Output the [x, y] coordinate of the center of the cell containing the given text.  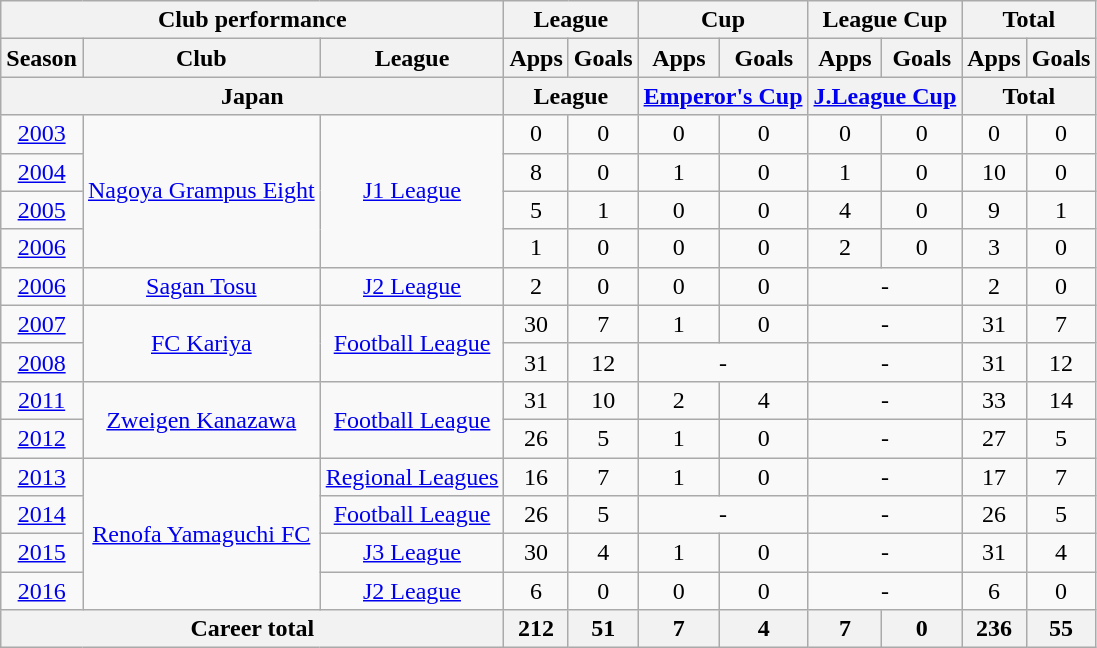
212 [536, 629]
Renofa Yamaguchi FC [201, 534]
Season [42, 58]
Club [201, 58]
2012 [42, 438]
Nagoya Grampus Eight [201, 191]
16 [536, 477]
55 [1061, 629]
8 [536, 172]
27 [994, 438]
17 [994, 477]
2005 [42, 210]
236 [994, 629]
Cup [723, 20]
Emperor's Cup [723, 96]
2003 [42, 134]
33 [994, 400]
2007 [42, 324]
J.League Cup [885, 96]
FC Kariya [201, 343]
Japan [252, 96]
2008 [42, 362]
2016 [42, 591]
J3 League [412, 553]
Regional Leagues [412, 477]
2014 [42, 515]
League Cup [885, 20]
Career total [252, 629]
Zweigen Kanazawa [201, 419]
2015 [42, 553]
3 [994, 248]
14 [1061, 400]
Club performance [252, 20]
2004 [42, 172]
2013 [42, 477]
9 [994, 210]
Sagan Tosu [201, 286]
51 [603, 629]
2011 [42, 400]
J1 League [412, 191]
